Locate the cell with the specified text and output its [x, y] center coordinate. 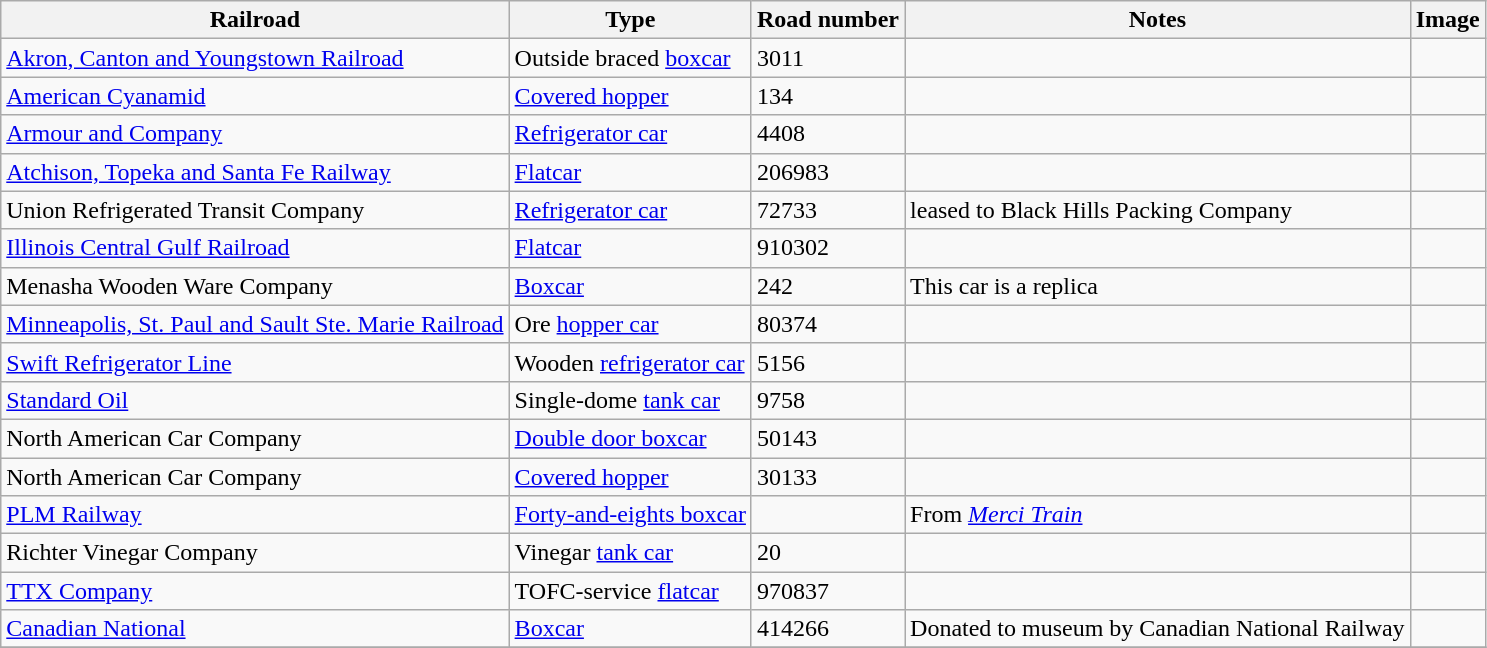
9758 [828, 400]
This car is a replica [1158, 286]
Notes [1158, 20]
Atchison, Topeka and Santa Fe Railway [255, 172]
Menasha Wooden Ware Company [255, 286]
134 [828, 96]
Armour and Company [255, 134]
Union Refrigerated Transit Company [255, 210]
Single-dome tank car [630, 400]
TTX Company [255, 591]
Road number [828, 20]
From Merci Train [1158, 515]
Outside braced boxcar [630, 58]
Ore hopper car [630, 324]
Akron, Canton and Youngstown Railroad [255, 58]
Image [1448, 20]
Wooden refrigerator car [630, 362]
80374 [828, 324]
72733 [828, 210]
American Cyanamid [255, 96]
Minneapolis, St. Paul and Sault Ste. Marie Railroad [255, 324]
Railroad [255, 20]
Forty-and-eights boxcar [630, 515]
20 [828, 553]
PLM Railway [255, 515]
TOFC-service flatcar [630, 591]
Type [630, 20]
Donated to museum by Canadian National Railway [1158, 629]
Canadian National [255, 629]
Vinegar tank car [630, 553]
414266 [828, 629]
30133 [828, 477]
Swift Refrigerator Line [255, 362]
970837 [828, 591]
910302 [828, 248]
5156 [828, 362]
Standard Oil [255, 400]
leased to Black Hills Packing Company [1158, 210]
206983 [828, 172]
242 [828, 286]
3011 [828, 58]
50143 [828, 438]
Illinois Central Gulf Railroad [255, 248]
Double door boxcar [630, 438]
4408 [828, 134]
Richter Vinegar Company [255, 553]
